Return the [x, y] coordinate for the center point of the cell that contains the specified text.  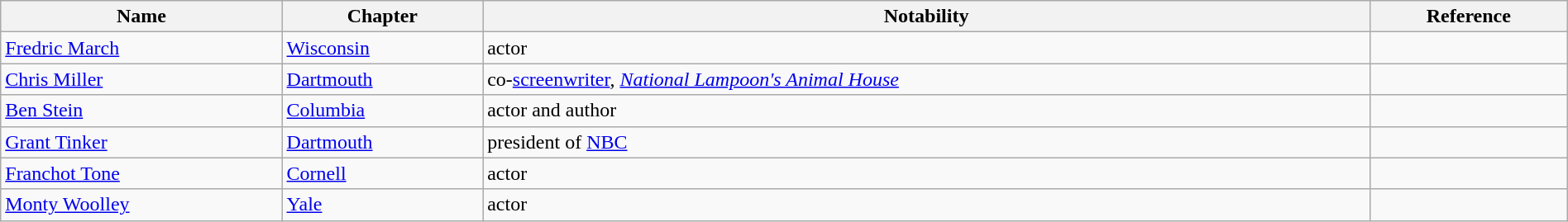
president of NBC [926, 142]
Grant Tinker [141, 142]
Name [141, 17]
Reference [1469, 17]
Fredric March [141, 48]
Chapter [382, 17]
Franchot Tone [141, 173]
Ben Stein [141, 111]
Monty Woolley [141, 205]
Chris Miller [141, 79]
Cornell [382, 173]
Notability [926, 17]
Wisconsin [382, 48]
co-screenwriter, National Lampoon's Animal House [926, 79]
Yale [382, 205]
actor and author [926, 111]
Columbia [382, 111]
